Return (x, y) of the center of cell containing provided text 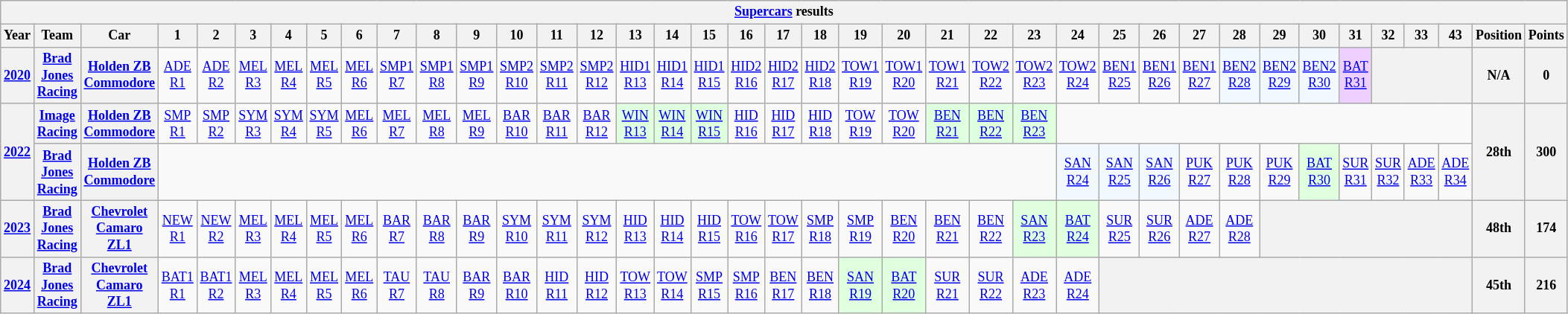
28 (1240, 36)
TOWR16 (746, 228)
SANR23 (1034, 228)
27 (1199, 36)
19 (860, 36)
216 (1546, 285)
MELR7 (397, 124)
TAUR7 (397, 285)
TOW1R19 (860, 75)
SMPR1 (177, 124)
BEN2R28 (1240, 75)
BENR18 (820, 285)
TOW2R23 (1034, 75)
28th (1499, 152)
BATR30 (1319, 172)
48th (1499, 228)
9 (477, 36)
BARR11 (556, 124)
ADER2 (216, 75)
5 (324, 36)
0 (1546, 75)
23 (1034, 36)
ADER23 (1034, 285)
ADER28 (1240, 228)
BEN1R27 (1199, 75)
BATR31 (1356, 75)
HIDR17 (784, 124)
SANR25 (1120, 172)
HID1R14 (673, 75)
SYMR3 (253, 124)
WINR14 (673, 124)
SMP1R7 (397, 75)
33 (1421, 36)
BENR17 (784, 285)
2024 (18, 285)
2022 (18, 152)
BEN1R25 (1120, 75)
ADER24 (1078, 285)
SMP1R9 (477, 75)
HID2R18 (820, 75)
Team (57, 36)
HIDR13 (635, 228)
300 (1546, 152)
Year (18, 36)
BAT1R2 (216, 285)
SURR32 (1388, 172)
MELR9 (477, 124)
SYMR12 (597, 228)
SMPR18 (820, 228)
22 (991, 36)
18 (820, 36)
BARR12 (597, 124)
SANR19 (860, 285)
26 (1160, 36)
16 (746, 36)
6 (359, 36)
29 (1280, 36)
13 (635, 36)
SMPR2 (216, 124)
17 (784, 36)
BENR23 (1034, 124)
BENR20 (904, 228)
Supercars results (784, 12)
14 (673, 36)
12 (597, 36)
WINR13 (635, 124)
SMPR16 (746, 285)
HIDR11 (556, 285)
SMPR15 (709, 285)
TOWR20 (904, 124)
HIDR15 (709, 228)
10 (517, 36)
SMP2R11 (556, 75)
BARR7 (397, 228)
2 (216, 36)
TOW2R24 (1078, 75)
31 (1356, 36)
HIDR16 (746, 124)
25 (1120, 36)
174 (1546, 228)
ADER27 (1199, 228)
7 (397, 36)
SURR21 (948, 285)
BAT1R1 (177, 285)
MELR8 (437, 124)
BATR20 (904, 285)
Points (1546, 36)
21 (948, 36)
SURR25 (1120, 228)
Position (1499, 36)
45th (1499, 285)
8 (437, 36)
SURR22 (991, 285)
43 (1456, 36)
SYMR10 (517, 228)
3 (253, 36)
BARR8 (437, 228)
SMP2R10 (517, 75)
2020 (18, 75)
HID2R17 (784, 75)
HIDR14 (673, 228)
2023 (18, 228)
SYMR11 (556, 228)
BEN2R30 (1319, 75)
NEWR1 (177, 228)
WINR15 (709, 124)
TOWR13 (635, 285)
HID1R13 (635, 75)
20 (904, 36)
ADER33 (1421, 172)
SMP1R8 (437, 75)
4 (288, 36)
SYMR4 (288, 124)
15 (709, 36)
TOWR19 (860, 124)
N/A (1499, 75)
Car (119, 36)
NEWR2 (216, 228)
Image Racing (57, 124)
30 (1319, 36)
SYMR5 (324, 124)
HIDR18 (820, 124)
BATR24 (1078, 228)
SANR24 (1078, 172)
1 (177, 36)
SURR26 (1160, 228)
PUKR27 (1199, 172)
HID2R16 (746, 75)
ADER1 (177, 75)
TOW1R21 (948, 75)
ADER34 (1456, 172)
TOW1R20 (904, 75)
HIDR12 (597, 285)
TAUR8 (437, 285)
SURR31 (1356, 172)
24 (1078, 36)
11 (556, 36)
SMP2R12 (597, 75)
SANR26 (1160, 172)
SMPR19 (860, 228)
PUKR28 (1240, 172)
BEN1R26 (1160, 75)
PUKR29 (1280, 172)
BEN2R29 (1280, 75)
TOW2R22 (991, 75)
32 (1388, 36)
TOWR17 (784, 228)
HID1R15 (709, 75)
TOWR14 (673, 285)
